Find where the given text appears and provide that cell's center as [x, y] coordinate. 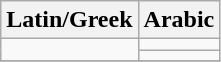
Latin/Greek [70, 20]
Arabic [179, 20]
